Find where the given text appears and provide that cell's center as (x, y) coordinate. 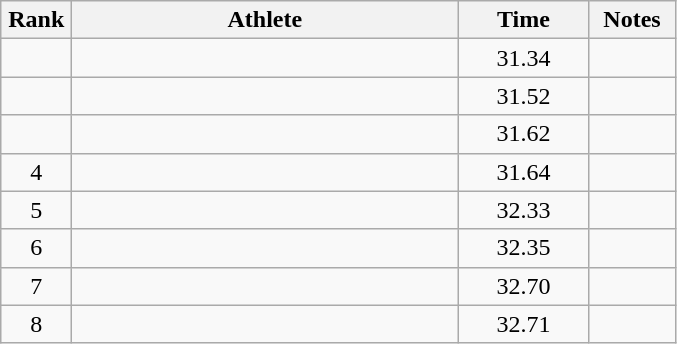
32.71 (524, 324)
32.70 (524, 286)
31.62 (524, 134)
31.52 (524, 96)
Athlete (265, 20)
32.35 (524, 248)
4 (36, 172)
Time (524, 20)
5 (36, 210)
Rank (36, 20)
31.34 (524, 58)
8 (36, 324)
Notes (632, 20)
31.64 (524, 172)
32.33 (524, 210)
6 (36, 248)
7 (36, 286)
